Find where the given text appears and provide that cell's center as (X, Y) coordinate. 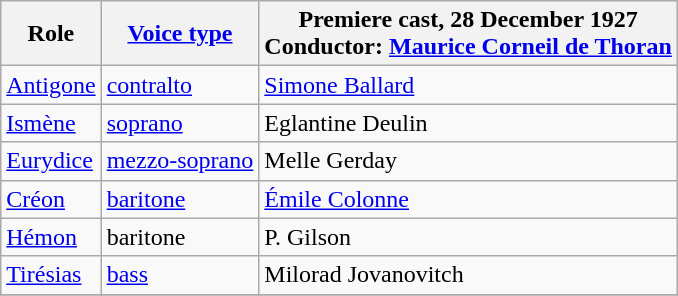
Antigone (51, 85)
Émile Colonne (468, 199)
Ismène (51, 123)
Eglantine Deulin (468, 123)
Simone Ballard (468, 85)
mezzo-soprano (180, 161)
Hémon (51, 237)
Premiere cast, 28 December 1927Conductor: Maurice Corneil de Thoran (468, 34)
Melle Gerday (468, 161)
bass (180, 275)
Role (51, 34)
Eurydice (51, 161)
Milorad Jovanovitch (468, 275)
Voice type (180, 34)
soprano (180, 123)
contralto (180, 85)
Tirésias (51, 275)
Créon (51, 199)
P. Gilson (468, 237)
